Detect which cell encompasses the target text, then output its [x, y] center coordinate. 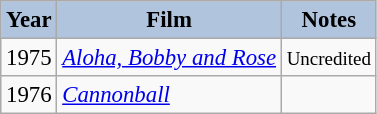
1975 [29, 58]
1976 [29, 95]
Notes [328, 20]
Uncredited [328, 58]
Year [29, 20]
Film [169, 20]
Aloha, Bobby and Rose [169, 58]
Cannonball [169, 95]
